Detect which cell encompasses the target text, then output its [x, y] center coordinate. 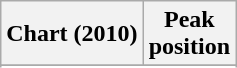
Chart (2010) [72, 34]
Peakposition [189, 34]
